Capture the cell that displays the provided text and extract its (x, y) central coordinate. 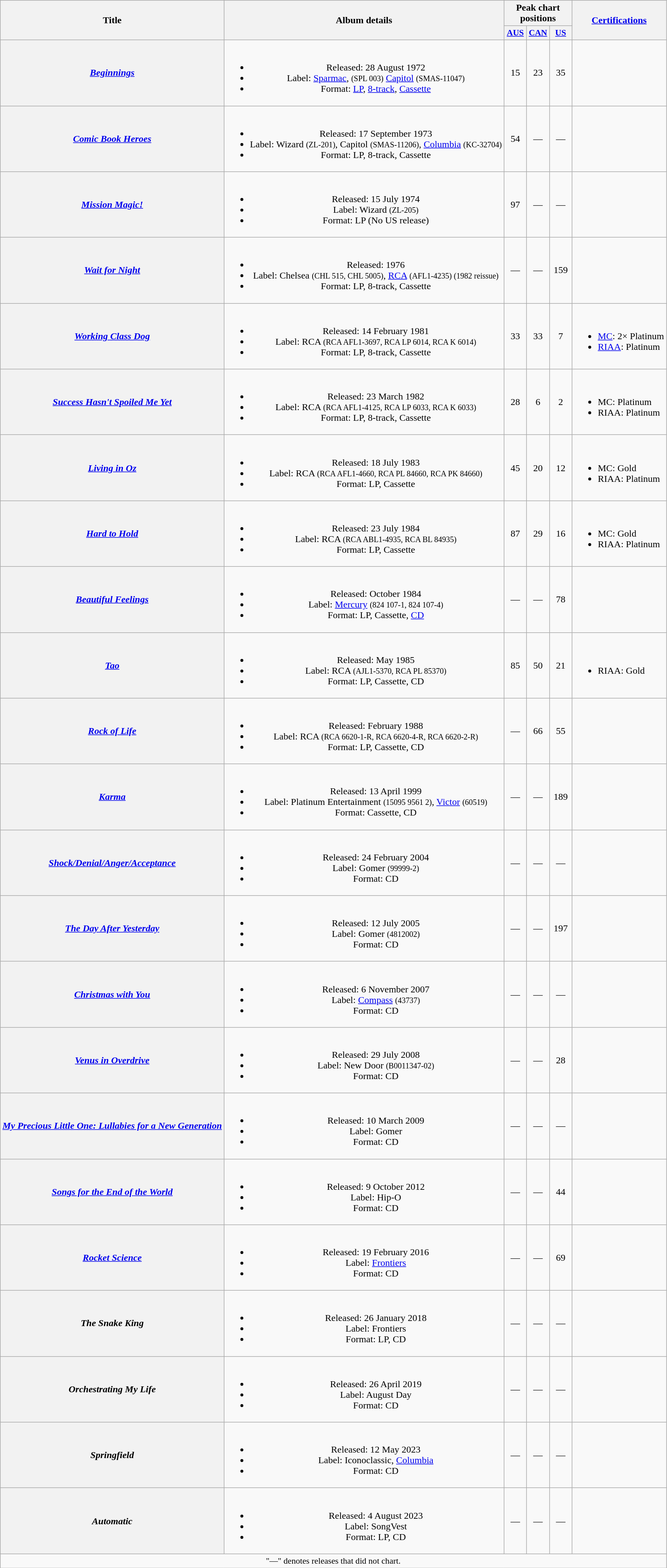
Released: October 1984Label: Mercury (824 107-1, 824 107-4)Format: LP, Cassette, CD (364, 600)
Released: 26 January 2018Label: FrontiersFormat: LP, CD (364, 1324)
20 (538, 468)
Mission Magic! (112, 205)
16 (561, 533)
Released: 13 April 1999Label: Platinum Entertainment (15095 9561 2), Victor (60519)Format: Cassette, CD (364, 797)
Beautiful Feelings (112, 600)
Karma (112, 797)
Released: 1976Label: Chelsea (CHL 515, CHL 5005), RCA (AFL1-4235) (1982 reissue)Format: LP, 8-track, Cassette (364, 270)
15 (515, 72)
Christmas with You (112, 994)
Hard to Hold (112, 533)
7 (561, 336)
Released: 28 August 1972Label: Sparmac, (SPL 003) Capitol (SMAS-11047)Format: LP, 8-track, Cassette (364, 72)
Rock of Life (112, 731)
12 (561, 468)
44 (561, 1192)
Released: 15 July 1974Label: Wizard (ZL-205)Format: LP (No US release) (364, 205)
The Day After Yesterday (112, 928)
The Snake King (112, 1324)
RIAA: Gold (619, 665)
Released: 24 February 2004Label: Gomer (99999-2)Format: CD (364, 863)
Released: 19 February 2016Label: FrontiersFormat: CD (364, 1258)
97 (515, 205)
197 (561, 928)
50 (538, 665)
87 (515, 533)
CAN (538, 33)
Working Class Dog (112, 336)
Peak chart positions (538, 13)
Released: 29 July 2008Label: New Door (B0011347-02)Format: CD (364, 1060)
Orchestrating My Life (112, 1389)
Released: February 1988Label: RCA (RCA 6620-1-R, RCA 6620-4-R, RCA 6620-2-R)Format: LP, Cassette, CD (364, 731)
85 (515, 665)
Released: 17 September 1973Label: Wizard (ZL-201), Capitol (SMAS-11206), Columbia (KC-32704)Format: LP, 8-track, Cassette (364, 139)
Released: 9 October 2012Label: Hip-OFormat: CD (364, 1192)
MC: 2× PlatinumRIAA: Platinum (619, 336)
Released: 12 July 2005Label: Gomer (4812002)Format: CD (364, 928)
Beginnings (112, 72)
Released: 26 April 2019Label: August DayFormat: CD (364, 1389)
78 (561, 600)
Released: 23 July 1984Label: RCA (RCA ABL1-4935, RCA BL 84935)Format: LP, Cassette (364, 533)
Songs for the End of the World (112, 1192)
Released: May 1985Label: RCA (AJL1-5370, RCA PL 85370)Format: LP, Cassette, CD (364, 665)
45 (515, 468)
Comic Book Heroes (112, 139)
Wait for Night (112, 270)
Album details (364, 20)
Success Hasn't Spoiled Me Yet (112, 402)
Certifications (619, 20)
MC: PlatinumRIAA: Platinum (619, 402)
35 (561, 72)
6 (538, 402)
Shock/Denial/Anger/Acceptance (112, 863)
2 (561, 402)
Released: 23 March 1982Label: RCA (RCA AFL1-4125, RCA LP 6033, RCA K 6033)Format: LP, 8-track, Cassette (364, 402)
US (561, 33)
54 (515, 139)
159 (561, 270)
29 (538, 533)
Released: 12 May 2023 Label: Iconoclassic, ColumbiaFormat: CD (364, 1455)
Springfield (112, 1455)
55 (561, 731)
Title (112, 20)
Living in Oz (112, 468)
21 (561, 665)
Rocket Science (112, 1258)
Released: 4 August 2023Label: SongVestFormat: LP, CD (364, 1521)
Released: 10 March 2009Label: GomerFormat: CD (364, 1126)
Tao (112, 665)
Released: 6 November 2007Label: Compass (43737)Format: CD (364, 994)
AUS (515, 33)
69 (561, 1258)
66 (538, 731)
Automatic (112, 1521)
Released: 18 July 1983Label: RCA (RCA AFL1-4660, RCA PL 84660, RCA PK 84660)Format: LP, Cassette (364, 468)
23 (538, 72)
Released: 14 February 1981Label: RCA (RCA AFL1-3697, RCA LP 6014, RCA K 6014)Format: LP, 8-track, Cassette (364, 336)
Venus in Overdrive (112, 1060)
My Precious Little One: Lullabies for a New Generation (112, 1126)
"—" denotes releases that did not chart. (333, 1561)
189 (561, 797)
